Detect which cell encompasses the target text, then output its [x, y] center coordinate. 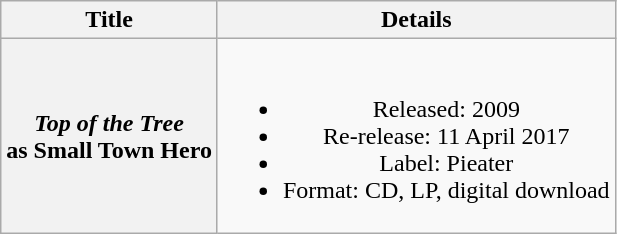
Title [110, 20]
Details [416, 20]
Released: 2009Re-release: 11 April 2017Label: PieaterFormat: CD, LP, digital download [416, 136]
Top of the Tree as Small Town Hero [110, 136]
